Search for the cell housing the specified text and yield its [x, y] center coordinate. 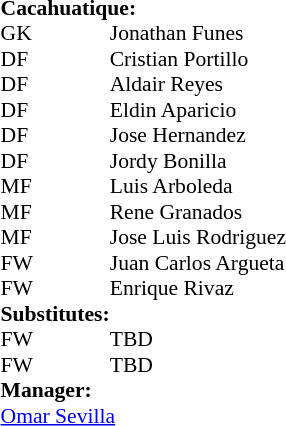
Jose Luis Rodriguez [198, 237]
Enrique Rivaz [198, 289]
Rene Granados [198, 212]
Luis Arboleda [198, 187]
Eldin Aparicio [198, 110]
Cristian Portillo [198, 59]
Aldair Reyes [198, 85]
GK [28, 33]
Substitutes: [56, 314]
Manager: [144, 391]
Jose Hernandez [198, 135]
Jonathan Funes [198, 33]
Juan Carlos Argueta [198, 263]
Jordy Bonilla [198, 161]
